Return (X, Y) of the center of cell containing provided text 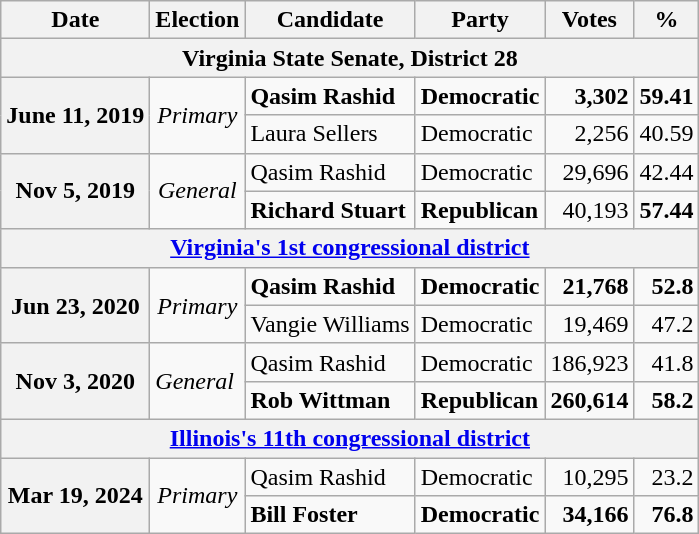
29,696 (590, 172)
186,923 (590, 362)
34,166 (590, 515)
2,256 (590, 134)
58.2 (666, 400)
Votes (590, 20)
59.41 (666, 96)
Rob Wittman (330, 400)
Richard Stuart (330, 210)
Nov 5, 2019 (76, 191)
June 11, 2019 (76, 115)
Mar 19, 2024 (76, 496)
Date (76, 20)
Party (480, 20)
23.2 (666, 477)
21,768 (590, 286)
Election (198, 20)
52.8 (666, 286)
10,295 (590, 477)
19,469 (590, 324)
47.2 (666, 324)
Virginia's 1st congressional district (350, 248)
Illinois's 11th congressional district (350, 438)
76.8 (666, 515)
40.59 (666, 134)
260,614 (590, 400)
42.44 (666, 172)
Nov 3, 2020 (76, 381)
% (666, 20)
Bill Foster (330, 515)
41.8 (666, 362)
Virginia State Senate, District 28 (350, 58)
57.44 (666, 210)
3,302 (590, 96)
Vangie Williams (330, 324)
Jun 23, 2020 (76, 305)
Laura Sellers (330, 134)
Candidate (330, 20)
40,193 (590, 210)
